Extract the [x, y] coordinate from the center of the cell holding the provided text.  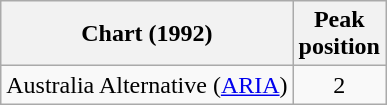
Chart (1992) [147, 34]
Australia Alternative (ARIA) [147, 85]
Peakposition [339, 34]
2 [339, 85]
